Search for the cell housing the specified text and yield its (x, y) center coordinate. 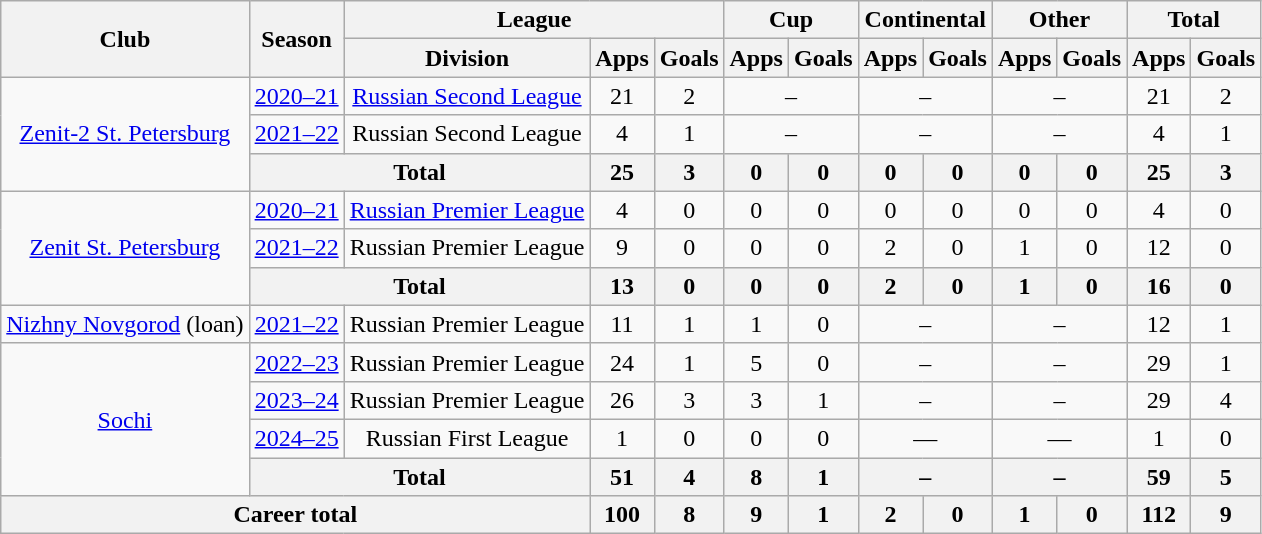
Russian First League (467, 438)
Club (125, 39)
Division (467, 58)
100 (622, 515)
Career total (296, 515)
26 (622, 400)
112 (1159, 515)
Sochi (125, 419)
59 (1159, 477)
24 (622, 362)
Nizhny Novgorod (loan) (125, 324)
Zenit St. Petersburg (125, 248)
Other (1059, 20)
2024–25 (296, 438)
Cup (791, 20)
Zenit-2 St. Petersburg (125, 134)
16 (1159, 286)
Season (296, 39)
11 (622, 324)
2023–24 (296, 400)
2022–23 (296, 362)
51 (622, 477)
League (534, 20)
13 (622, 286)
Continental (925, 20)
